Determine the [X, Y] coordinate at the center of the cell enclosing the given text.  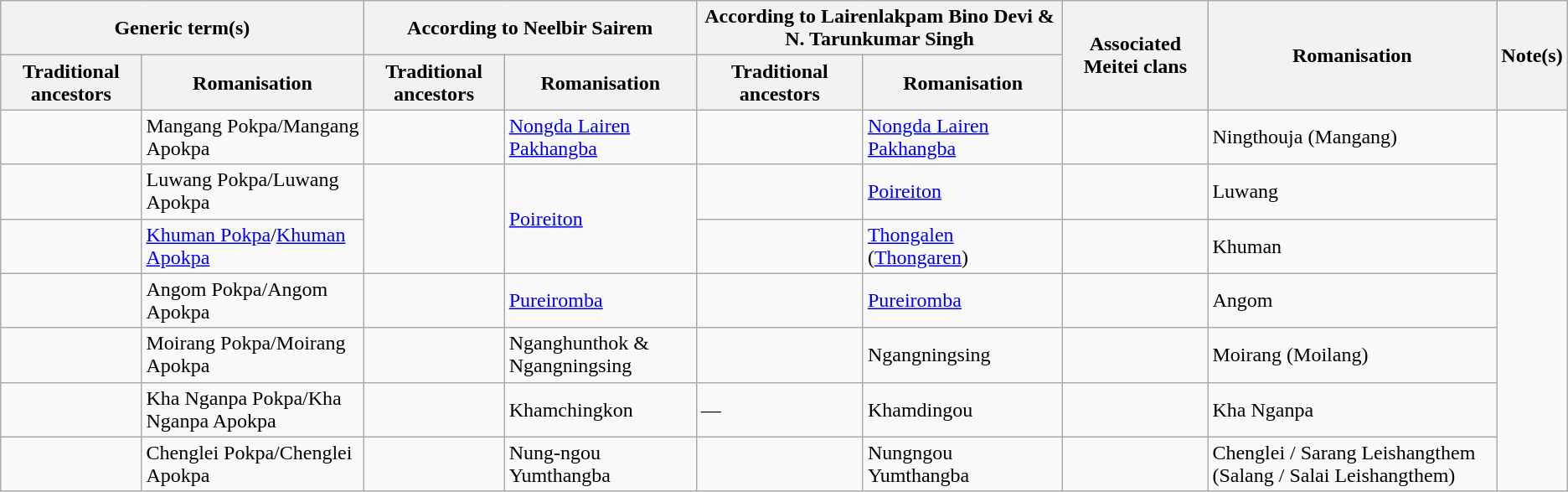
Ngangningsing [962, 355]
Nungngou Yumthangba [962, 464]
Khuman Pokpa/Khuman Apokpa [253, 246]
Moirang (Moilang) [1352, 355]
Moirang Pokpa/Moirang Apokpa [253, 355]
Khuman [1352, 246]
Angom [1352, 300]
Chenglei Pokpa/Chenglei Apokpa [253, 464]
Mangang Pokpa/Mangang Apokpa [253, 137]
Kha Nganpa Pokpa/Kha Nganpa Apokpa [253, 409]
— [779, 409]
Kha Nganpa [1352, 409]
Nung-ngou Yumthangba [600, 464]
Ningthouja (Mangang) [1352, 137]
Generic term(s) [183, 28]
Luwang [1352, 191]
Note(s) [1532, 55]
According to Neelbir Sairem [529, 28]
Chenglei / Sarang Leishangthem (Salang / Salai Leishangthem) [1352, 464]
Khamchingkon [600, 409]
Luwang Pokpa/Luwang Apokpa [253, 191]
Angom Pokpa/Angom Apokpa [253, 300]
Associated Meitei clans [1136, 55]
Khamdingou [962, 409]
According to Lairenlakpam Bino Devi & N. Tarunkumar Singh [879, 28]
Thongalen (Thongaren) [962, 246]
Nganghunthok & Ngangningsing [600, 355]
